Pinpoint the cell where the given text exists, returning its (x, y) midpoint coordinate. 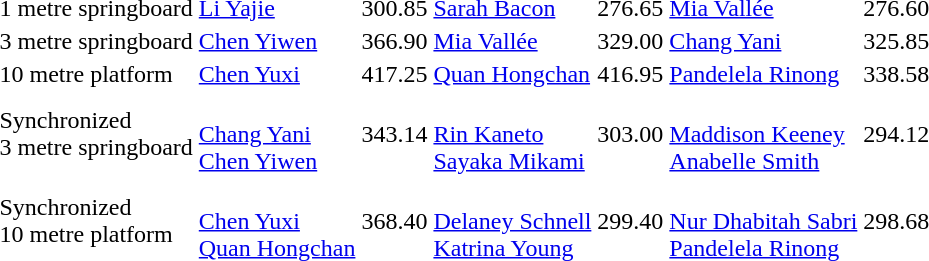
Quan Hongchan (512, 74)
Chang Yani (764, 41)
366.90 (394, 41)
Chen Yiwen (277, 41)
417.25 (394, 74)
Pandelela Rinong (764, 74)
303.00 (630, 134)
Chang YaniChen Yiwen (277, 134)
Chen Yuxi (277, 74)
Maddison KeeneyAnabelle Smith (764, 134)
Rin KanetoSayaka Mikami (512, 134)
416.95 (630, 74)
Mia Vallée (512, 41)
329.00 (630, 41)
343.14 (394, 134)
